Output the [X, Y] coordinate of the center of the cell containing the given text.  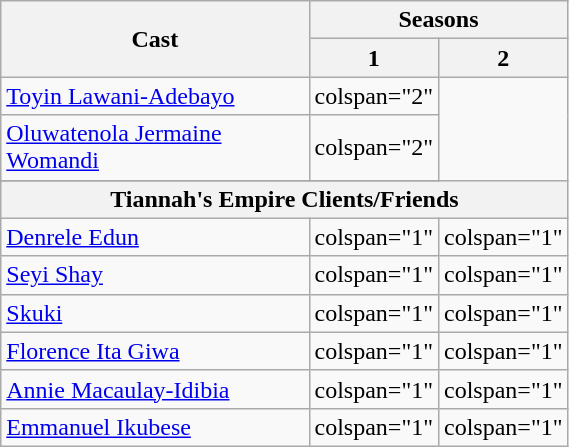
Seyi Shay [155, 275]
Tiannah's Empire Clients/Friends [284, 199]
Seasons [438, 20]
Toyin Lawani-Adebayo [155, 96]
1 [374, 58]
Cast [155, 39]
Florence Ita Giwa [155, 351]
Emmanuel Ikubese [155, 427]
Skuki [155, 313]
Denrele Edun [155, 237]
Annie Macaulay-Idibia [155, 389]
2 [504, 58]
Oluwatenola Jermaine Womandi [155, 148]
